Identify which cell holds the provided text, then report its [x, y] central coordinate. 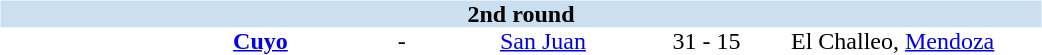
Cuyo [260, 42]
2nd round [520, 14]
El Challeo, Mendoza [893, 42]
31 - 15 [706, 42]
- [402, 42]
San Juan [544, 42]
